Find where the given text appears and provide that cell's center as (X, Y) coordinate. 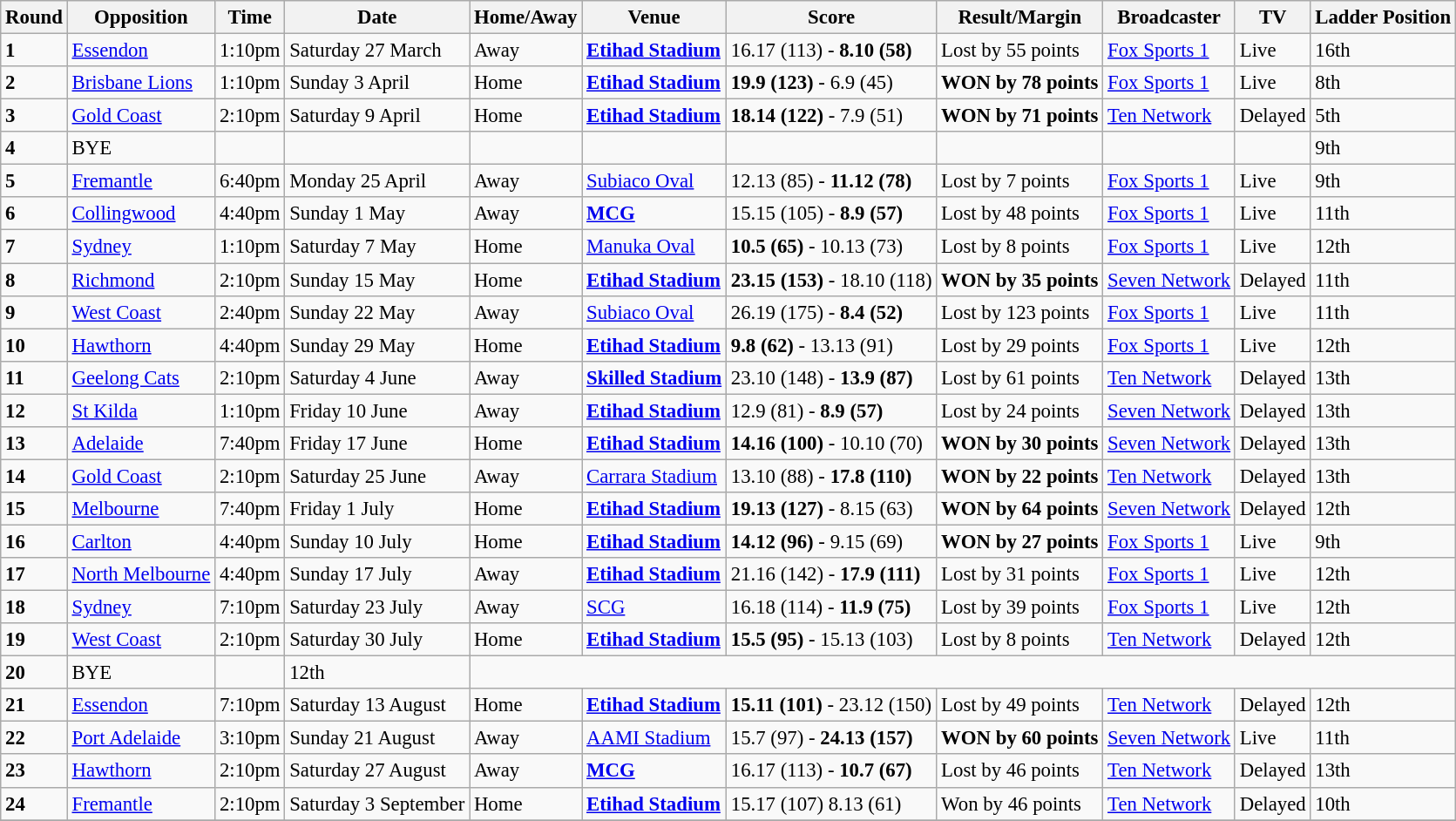
Lost by 29 points (1019, 345)
WON by 22 points (1019, 476)
Venue (654, 17)
23.10 (148) - 13.9 (87) (831, 377)
11 (34, 377)
24 (34, 804)
Lost by 61 points (1019, 377)
Sunday 3 April (377, 83)
1 (34, 51)
Sunday 1 May (377, 214)
10 (34, 345)
23 (34, 771)
14.12 (96) - 9.15 (69) (831, 541)
15 (34, 509)
16.17 (113) - 8.10 (58) (831, 51)
19.13 (127) - 8.15 (63) (831, 509)
Saturday 23 July (377, 607)
Lost by 7 points (1019, 181)
Saturday 9 April (377, 116)
WON by 35 points (1019, 280)
Sunday 10 July (377, 541)
WON by 30 points (1019, 444)
Time (250, 17)
20 (34, 673)
WON by 27 points (1019, 541)
Score (831, 17)
14.16 (100) - 10.10 (70) (831, 444)
AAMI Stadium (654, 738)
15.17 (107) 8.13 (61) (831, 804)
15.7 (97) - 24.13 (157) (831, 738)
16.17 (113) - 10.7 (67) (831, 771)
5 (34, 181)
8th (1384, 83)
Result/Margin (1019, 17)
15.5 (95) - 15.13 (103) (831, 640)
TV (1272, 17)
12 (34, 410)
Lost by 49 points (1019, 705)
7 (34, 247)
Lost by 46 points (1019, 771)
Lost by 48 points (1019, 214)
14 (34, 476)
Port Adelaide (141, 738)
WON by 71 points (1019, 116)
19 (34, 640)
Richmond (141, 280)
Home/Away (526, 17)
17 (34, 574)
Saturday 3 September (377, 804)
6 (34, 214)
Carlton (141, 541)
Saturday 25 June (377, 476)
Opposition (141, 17)
Lost by 39 points (1019, 607)
Melbourne (141, 509)
26.19 (175) - 8.4 (52) (831, 312)
Saturday 27 August (377, 771)
16th (1384, 51)
23.15 (153) - 18.10 (118) (831, 280)
Collingwood (141, 214)
Saturday 13 August (377, 705)
9 (34, 312)
21 (34, 705)
3 (34, 116)
WON by 78 points (1019, 83)
Sunday 22 May (377, 312)
Adelaide (141, 444)
18 (34, 607)
Sunday 29 May (377, 345)
Broadcaster (1169, 17)
21.16 (142) - 17.9 (111) (831, 574)
Geelong Cats (141, 377)
Brisbane Lions (141, 83)
WON by 64 points (1019, 509)
SCG (654, 607)
Manuka Oval (654, 247)
19.9 (123) - 6.9 (45) (831, 83)
Skilled Stadium (654, 377)
2:40pm (250, 312)
8 (34, 280)
North Melbourne (141, 574)
Won by 46 points (1019, 804)
Sunday 17 July (377, 574)
15.11 (101) - 23.12 (150) (831, 705)
12.9 (81) - 8.9 (57) (831, 410)
WON by 60 points (1019, 738)
22 (34, 738)
Lost by 123 points (1019, 312)
12.13 (85) - 11.12 (78) (831, 181)
Monday 25 April (377, 181)
Lost by 24 points (1019, 410)
18.14 (122) - 7.9 (51) (831, 116)
13 (34, 444)
5th (1384, 116)
Round (34, 17)
3:10pm (250, 738)
15.15 (105) - 8.9 (57) (831, 214)
10.5 (65) - 10.13 (73) (831, 247)
Ladder Position (1384, 17)
St Kilda (141, 410)
Sunday 15 May (377, 280)
Date (377, 17)
6:40pm (250, 181)
16 (34, 541)
Lost by 55 points (1019, 51)
Saturday 27 March (377, 51)
Carrara Stadium (654, 476)
10th (1384, 804)
Lost by 31 points (1019, 574)
Sunday 21 August (377, 738)
2 (34, 83)
13.10 (88) - 17.8 (110) (831, 476)
Friday 17 June (377, 444)
Friday 1 July (377, 509)
9.8 (62) - 13.13 (91) (831, 345)
4 (34, 148)
Saturday 7 May (377, 247)
16.18 (114) - 11.9 (75) (831, 607)
Saturday 4 June (377, 377)
Saturday 30 July (377, 640)
Friday 10 June (377, 410)
